Return (x, y) of the center of cell containing provided text 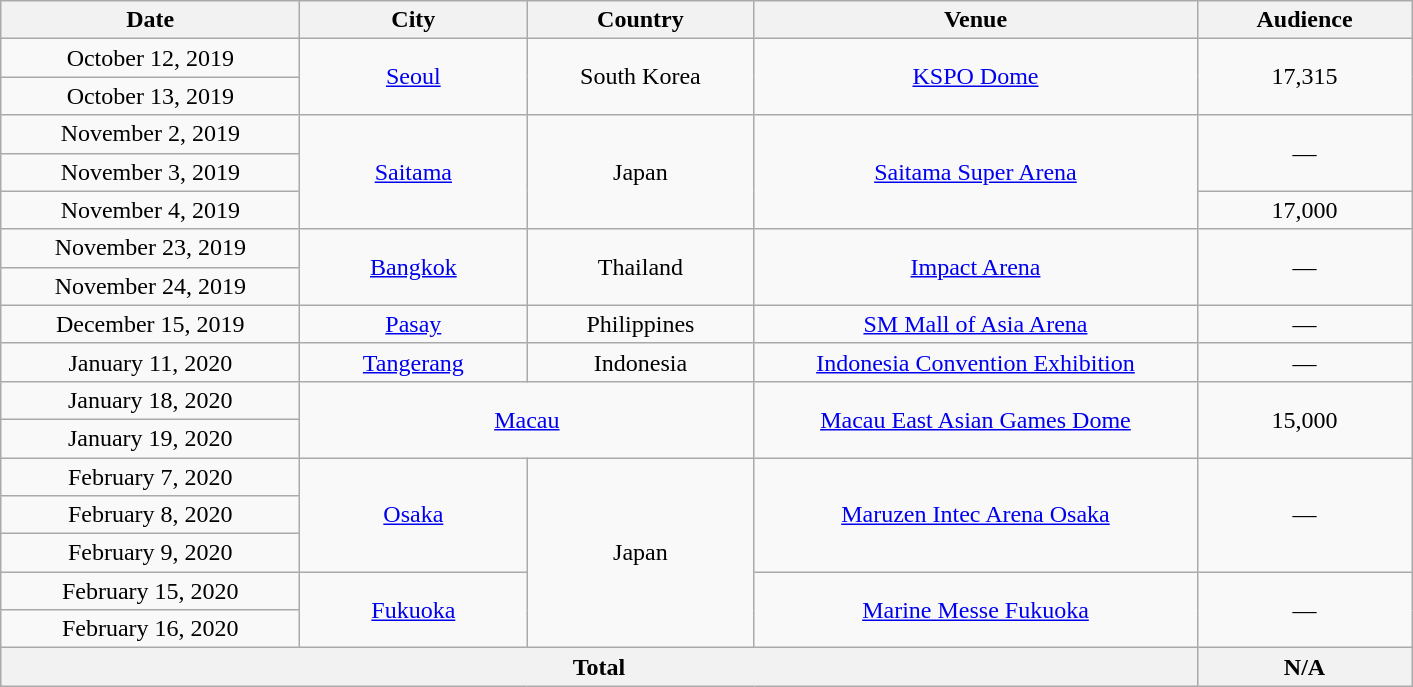
Saitama (414, 172)
SM Mall of Asia Arena (976, 324)
Seoul (414, 77)
Impact Arena (976, 267)
January 11, 2020 (150, 362)
October 13, 2019 (150, 96)
February 9, 2020 (150, 553)
February 8, 2020 (150, 515)
17,315 (1304, 77)
South Korea (640, 77)
Total (599, 667)
Date (150, 20)
Marine Messe Fukuoka (976, 610)
Bangkok (414, 267)
February 7, 2020 (150, 477)
Macau (527, 419)
Country (640, 20)
Maruzen Intec Arena Osaka (976, 515)
Osaka (414, 515)
Saitama Super Arena (976, 172)
November 24, 2019 (150, 286)
Thailand (640, 267)
Fukuoka (414, 610)
January 18, 2020 (150, 400)
January 19, 2020 (150, 438)
December 15, 2019 (150, 324)
Audience (1304, 20)
Philippines (640, 324)
N/A (1304, 667)
February 15, 2020 (150, 591)
November 3, 2019 (150, 172)
October 12, 2019 (150, 58)
Macau East Asian Games Dome (976, 419)
November 23, 2019 (150, 248)
City (414, 20)
Indonesia Convention Exhibition (976, 362)
November 2, 2019 (150, 134)
17,000 (1304, 210)
Indonesia (640, 362)
February 16, 2020 (150, 629)
Venue (976, 20)
15,000 (1304, 419)
November 4, 2019 (150, 210)
KSPO Dome (976, 77)
Pasay (414, 324)
Tangerang (414, 362)
